Scan for the cell matching the given text and deliver its (x, y) coordinate at center. 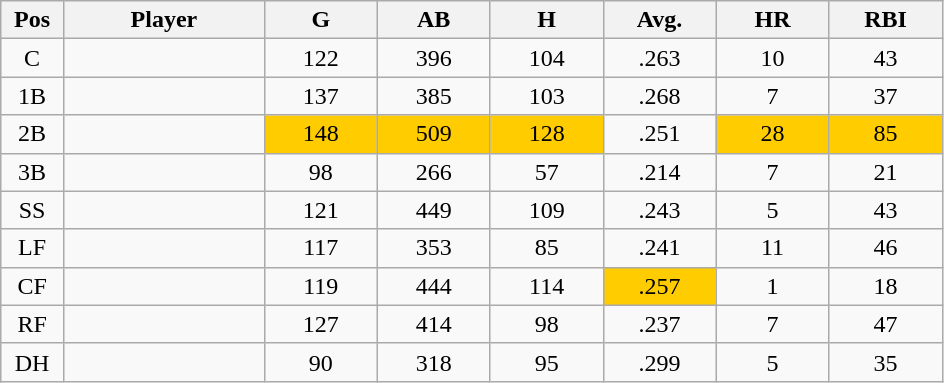
SS (32, 210)
.263 (660, 58)
11 (772, 248)
CF (32, 286)
449 (434, 210)
509 (434, 134)
95 (546, 362)
AB (434, 20)
C (32, 58)
RF (32, 324)
396 (434, 58)
414 (434, 324)
148 (320, 134)
18 (886, 286)
109 (546, 210)
128 (546, 134)
444 (434, 286)
385 (434, 96)
104 (546, 58)
G (320, 20)
35 (886, 362)
HR (772, 20)
119 (320, 286)
.241 (660, 248)
1 (772, 286)
.243 (660, 210)
.251 (660, 134)
10 (772, 58)
LF (32, 248)
.237 (660, 324)
1B (32, 96)
28 (772, 134)
21 (886, 172)
.257 (660, 286)
90 (320, 362)
3B (32, 172)
.268 (660, 96)
DH (32, 362)
266 (434, 172)
137 (320, 96)
47 (886, 324)
318 (434, 362)
103 (546, 96)
46 (886, 248)
353 (434, 248)
Pos (32, 20)
57 (546, 172)
37 (886, 96)
2B (32, 134)
114 (546, 286)
117 (320, 248)
.214 (660, 172)
127 (320, 324)
121 (320, 210)
RBI (886, 20)
Player (164, 20)
Avg. (660, 20)
.299 (660, 362)
H (546, 20)
122 (320, 58)
